Detect which cell encompasses the target text, then output its (x, y) center coordinate. 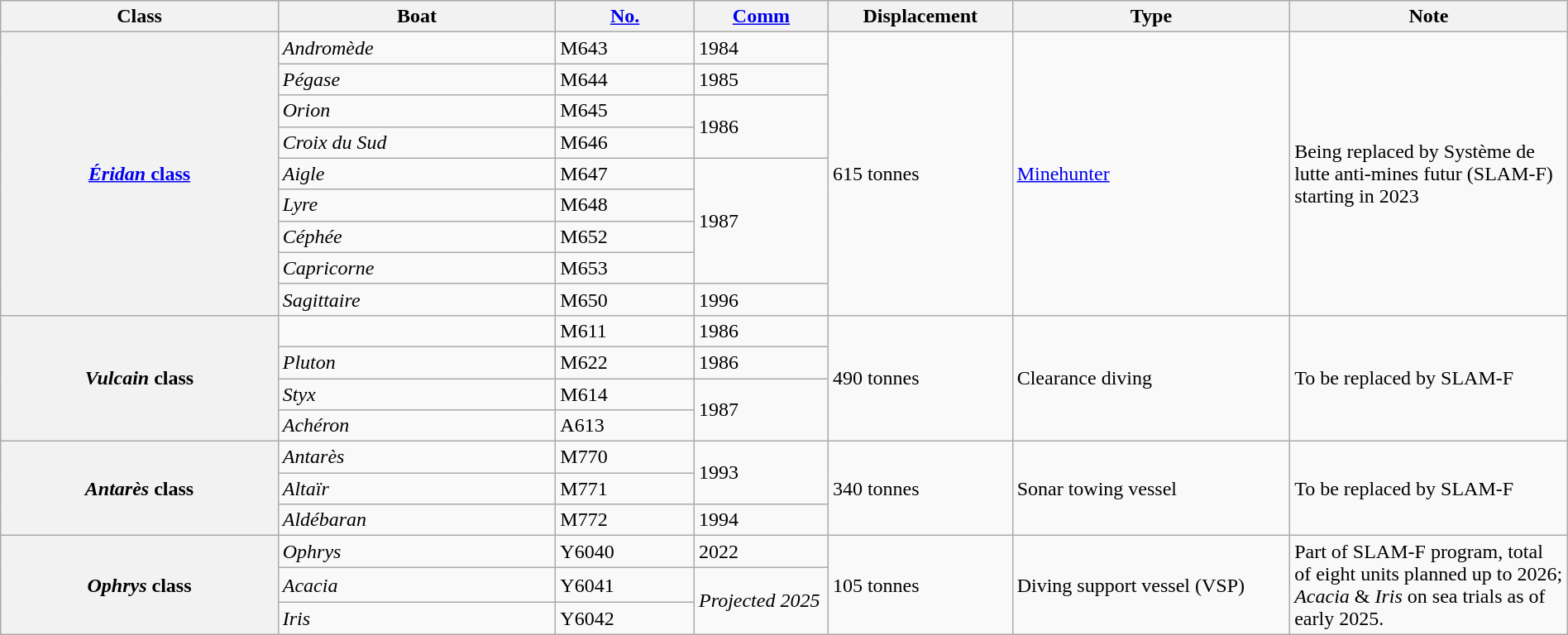
M771 (625, 489)
Acacia (417, 585)
Andromède (417, 48)
Altaïr (417, 489)
Being replaced by Système de lutte anti-mines futur (SLAM-F) starting in 2023 (1429, 174)
M648 (625, 205)
Minehunter (1151, 174)
M653 (625, 268)
Type (1151, 17)
M646 (625, 142)
Comm (762, 17)
105 tonnes (920, 585)
Antarès class (140, 489)
Note (1429, 17)
Styx (417, 394)
Aldébaran (417, 520)
Achéron (417, 426)
1985 (762, 79)
Y6040 (625, 551)
1993 (762, 473)
No. (625, 17)
Ophrys class (140, 585)
Orion (417, 111)
M645 (625, 111)
M614 (625, 394)
490 tonnes (920, 378)
Iris (417, 618)
M643 (625, 48)
Sagittaire (417, 299)
615 tonnes (920, 174)
M770 (625, 457)
1994 (762, 520)
M652 (625, 236)
Clearance diving (1151, 378)
A613 (625, 426)
Part of SLAM-F program, total of eight units planned up to 2026; Acacia & Iris on sea trials as of early 2025. (1429, 585)
Pégase (417, 79)
Class (140, 17)
Lyre (417, 205)
M647 (625, 174)
Boat (417, 17)
Croix du Sud (417, 142)
Y6042 (625, 618)
Pluton (417, 362)
Céphée (417, 236)
Aigle (417, 174)
Diving support vessel (VSP) (1151, 585)
M650 (625, 299)
Éridan class (140, 174)
2022 (762, 551)
M772 (625, 520)
Vulcain class (140, 378)
Displacement (920, 17)
Projected 2025 (762, 600)
1984 (762, 48)
1996 (762, 299)
M644 (625, 79)
340 tonnes (920, 489)
Ophrys (417, 551)
Capricorne (417, 268)
Y6041 (625, 585)
M622 (625, 362)
Antarès (417, 457)
M611 (625, 331)
Sonar towing vessel (1151, 489)
